Return [X, Y] of the center of cell containing provided text 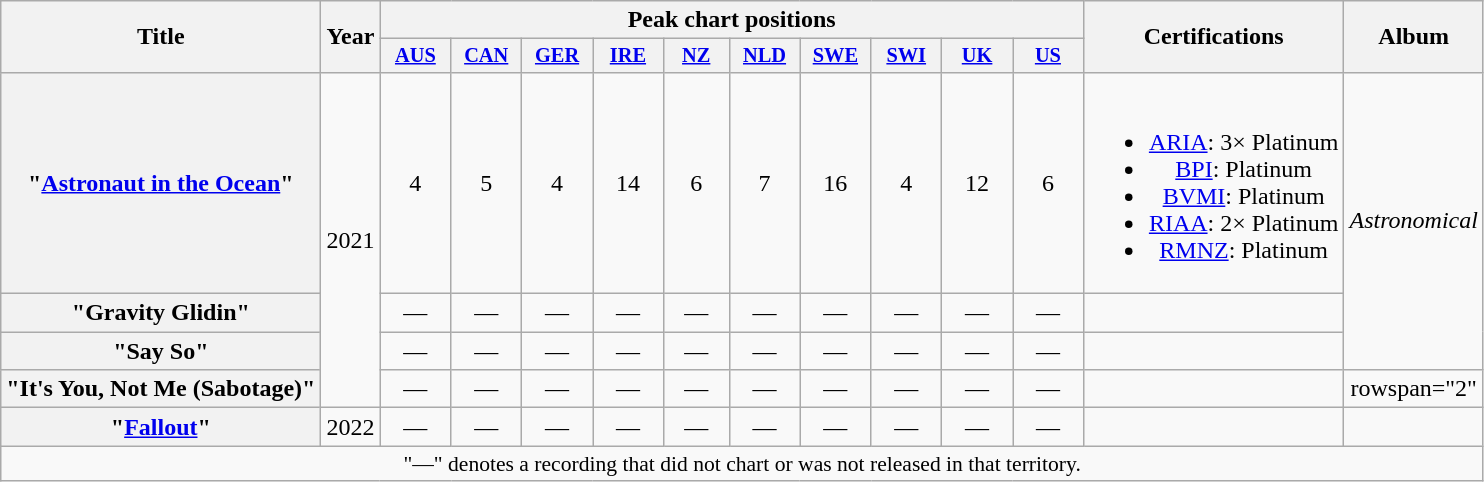
US [1048, 56]
Certifications [1214, 37]
"It's You, Not Me (Sabotage)" [161, 389]
Year [350, 37]
12 [978, 182]
NZ [696, 56]
CAN [486, 56]
SWE [836, 56]
"—" denotes a recording that did not chart or was not released in that territory. [742, 464]
2022 [350, 427]
IRE [628, 56]
"Fallout" [161, 427]
14 [628, 182]
7 [764, 182]
SWI [906, 56]
Astronomical [1414, 220]
GER [558, 56]
2021 [350, 240]
AUS [416, 56]
UK [978, 56]
16 [836, 182]
Peak chart positions [732, 20]
"Gravity Glidin" [161, 313]
"Say So" [161, 351]
Title [161, 37]
5 [486, 182]
"Astronaut in the Ocean" [161, 182]
NLD [764, 56]
rowspan="2" [1414, 389]
ARIA: 3× PlatinumBPI: PlatinumBVMI: PlatinumRIAA: 2× PlatinumRMNZ: Platinum [1214, 182]
Album [1414, 37]
